Scan for the cell matching the given text and deliver its [X, Y] coordinate at center. 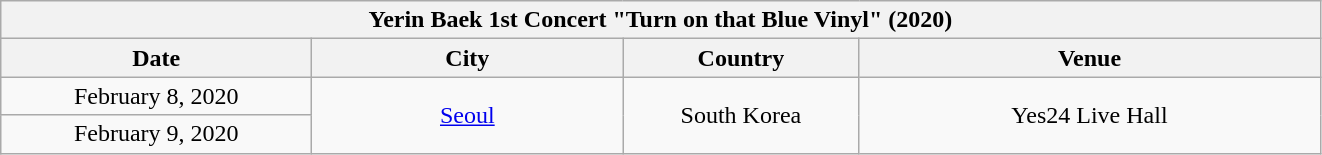
City [468, 58]
Date [156, 58]
Yes24 Live Hall [1090, 115]
Venue [1090, 58]
Seoul [468, 115]
February 8, 2020 [156, 96]
Country [741, 58]
South Korea [741, 115]
Yerin Baek 1st Concert "Turn on that Blue Vinyl" (2020) [660, 20]
February 9, 2020 [156, 134]
